Return the [x, y] coordinate for the center point of the cell that contains the specified text.  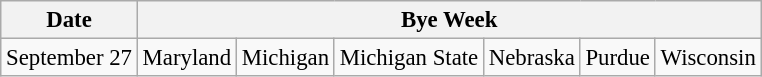
September 27 [69, 58]
Date [69, 20]
Maryland [186, 58]
Wisconsin [708, 58]
Nebraska [532, 58]
Michigan [285, 58]
Bye Week [449, 20]
Michigan State [408, 58]
Purdue [618, 58]
